Identify which cell holds the provided text, then report its (X, Y) central coordinate. 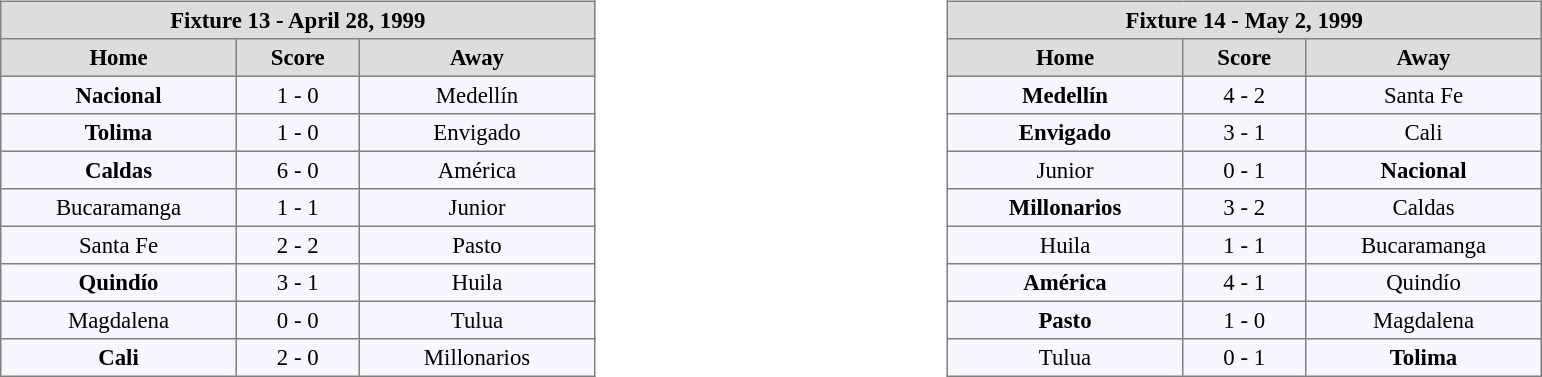
Fixture 13 - April 28, 1999 (298, 20)
Fixture 14 - May 2, 1999 (1244, 20)
6 - 0 (298, 170)
4 - 2 (1244, 95)
2 - 0 (298, 358)
2 - 2 (298, 245)
4 - 1 (1244, 283)
0 - 0 (298, 320)
3 - 2 (1244, 208)
